Find where the given text appears and provide that cell's center as (x, y) coordinate. 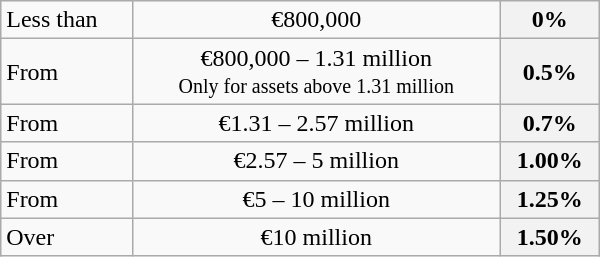
0.5% (550, 72)
Less than (67, 20)
€2.57 – 5 million (316, 161)
0.7% (550, 123)
Over (67, 237)
1.50% (550, 237)
€800,000 – 1.31 millionOnly for assets above 1.31 million (316, 72)
0% (550, 20)
1.00% (550, 161)
€5 – 10 million (316, 199)
€1.31 – 2.57 million (316, 123)
€10 million (316, 237)
1.25% (550, 199)
€800,000 (316, 20)
